Determine the (x, y) coordinate at the center of the cell enclosing the given text.  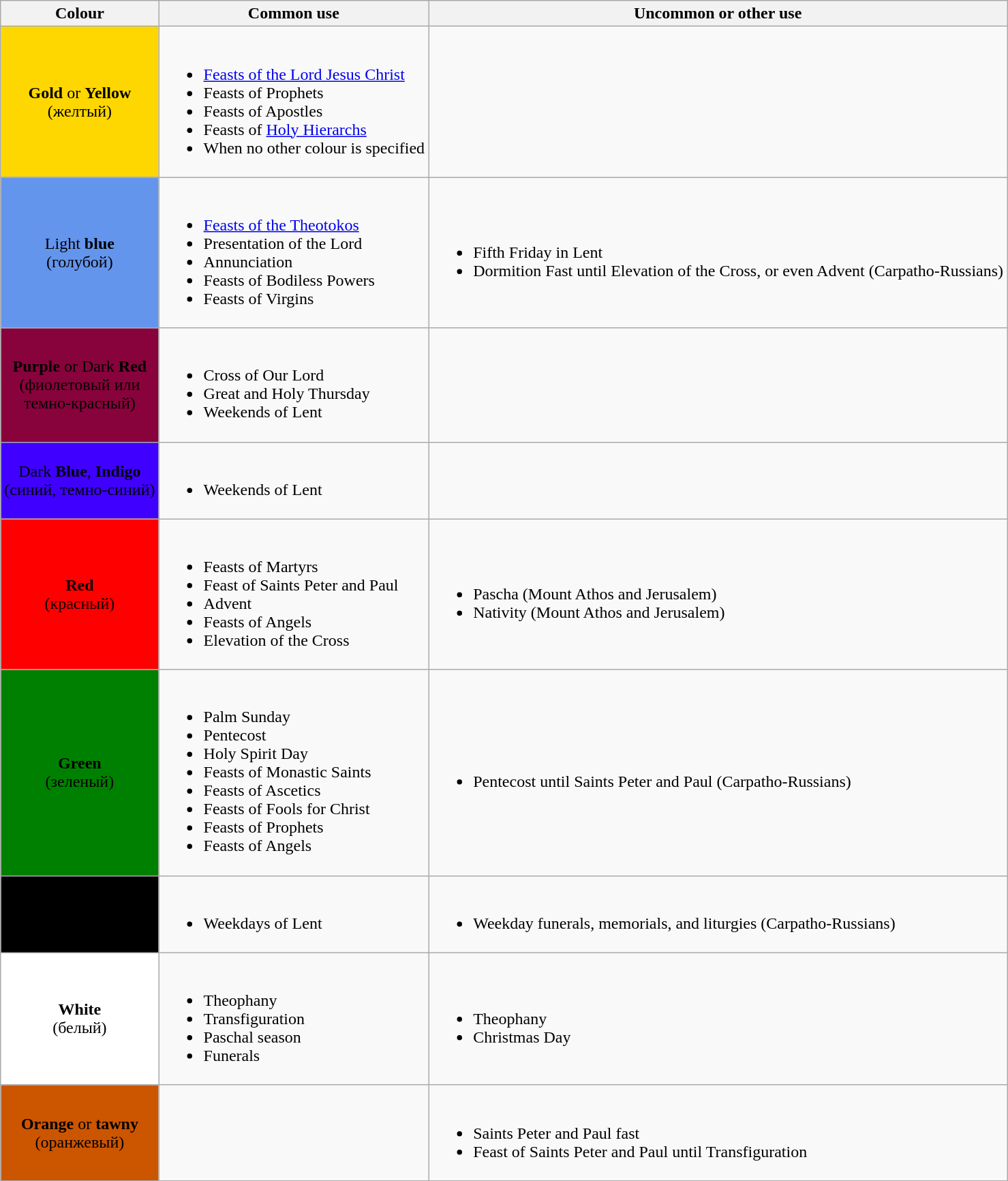
TheophanyTransfigurationPaschal seasonFunerals (294, 1019)
Purple or Dark Red(фиолетовый илитемно-красный) (80, 385)
TheophanyChristmas Day (718, 1019)
Weekdays of Lent (294, 914)
Gold or Yellow(желтый) (80, 102)
Common use (294, 14)
Fifth Friday in LentDormition Fast until Elevation of the Cross, or even Advent (Carpatho-Russians) (718, 252)
Pentecost until Saints Peter and Paul (Carpatho-Russians) (718, 773)
Feasts of the TheotokosPresentation of the LordAnnunciationFeasts of Bodiless PowersFeasts of Virgins (294, 252)
Feasts of MartyrsFeast of Saints Peter and PaulAdventFeasts of AngelsElevation of the Cross (294, 595)
Palm SundayPentecostHoly Spirit DayFeasts of Monastic SaintsFeasts of AsceticsFeasts of Fools for ChristFeasts of ProphetsFeasts of Angels (294, 773)
Red(красный) (80, 595)
Dark Blue, Indigo(синий, темно-синий) (80, 480)
Green(зеленый) (80, 773)
Uncommon or other use (718, 14)
Cross of Our LordGreat and Holy ThursdayWeekends of Lent (294, 385)
White(белый) (80, 1019)
Weekday funerals, memorials, and liturgies (Carpatho-Russians) (718, 914)
Pascha (Mount Athos and Jerusalem)Nativity (Mount Athos and Jerusalem) (718, 595)
Orange or tawny(оранжевый) (80, 1133)
Black(черный) (80, 914)
Colour (80, 14)
Light blue(голубой) (80, 252)
Feasts of the Lord Jesus ChristFeasts of ProphetsFeasts of ApostlesFeasts of Holy HierarchsWhen no other colour is specified (294, 102)
Saints Peter and Paul fastFeast of Saints Peter and Paul until Transfiguration (718, 1133)
Weekends of Lent (294, 480)
